Search for the cell housing the specified text and yield its (X, Y) center coordinate. 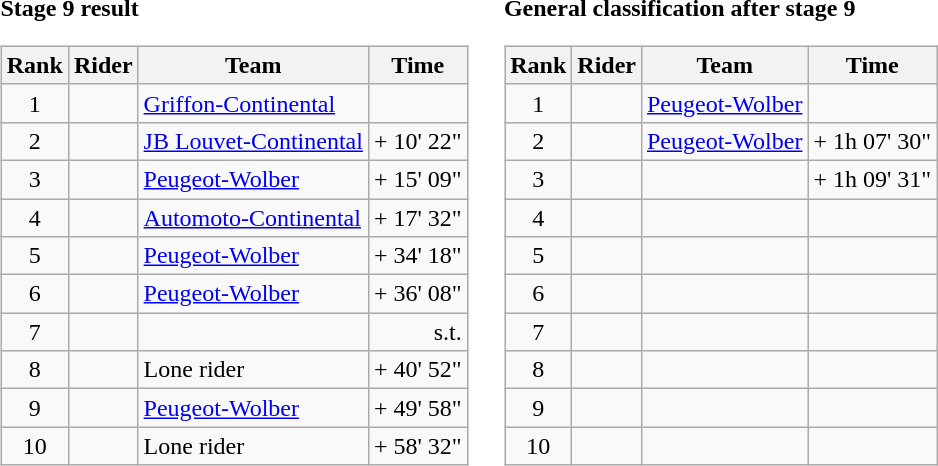
+ 15' 09" (418, 179)
+ 49' 58" (418, 408)
+ 1h 09' 31" (872, 179)
+ 34' 18" (418, 256)
s.t. (418, 332)
+ 36' 08" (418, 294)
+ 58' 32" (418, 446)
+ 1h 07' 30" (872, 141)
JB Louvet-Continental (253, 141)
+ 10' 22" (418, 141)
+ 17' 32" (418, 217)
+ 40' 52" (418, 370)
Griffon-Continental (253, 103)
Automoto-Continental (253, 217)
